From the cell containing the given text, extract its center point as (x, y) coordinate. 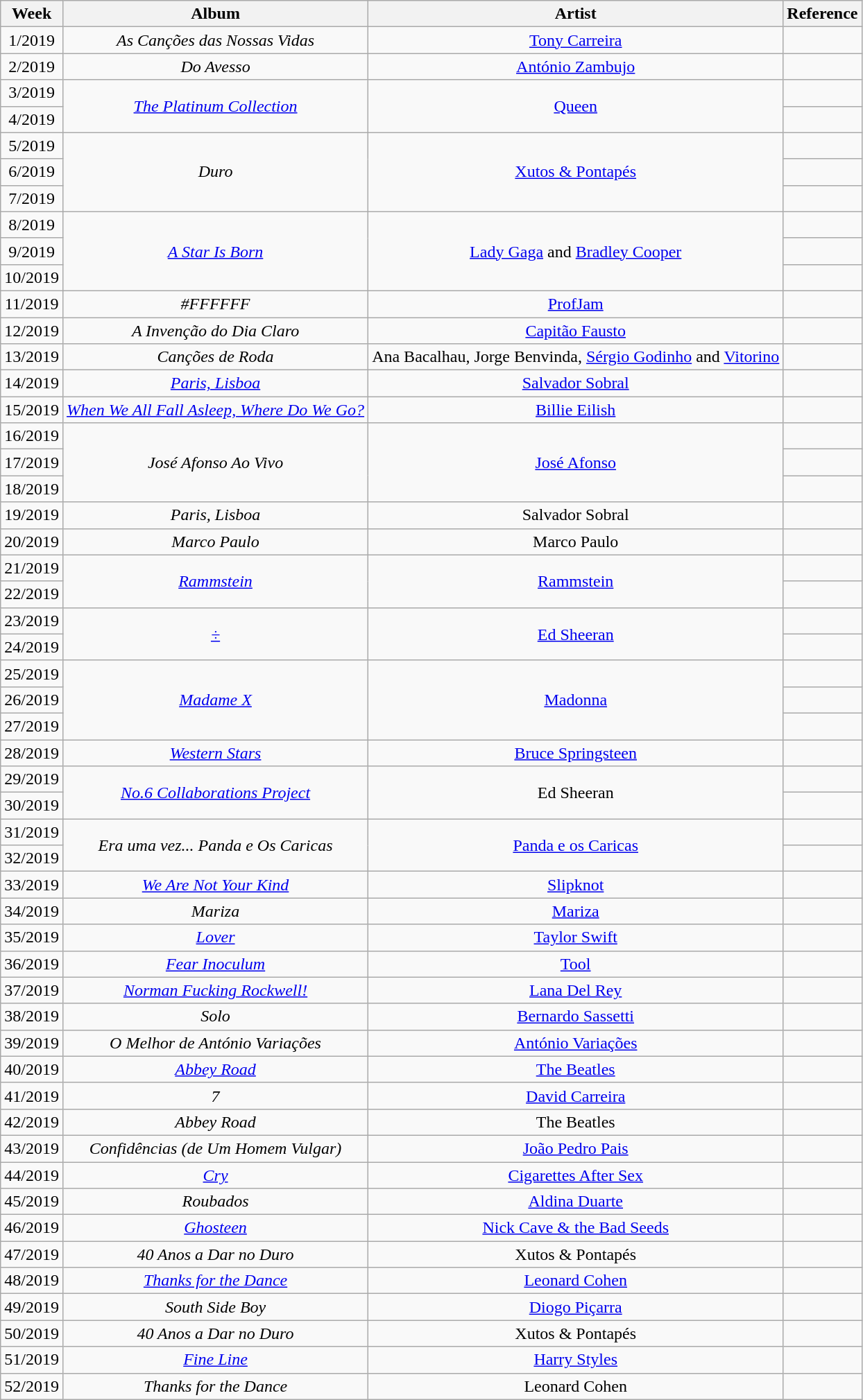
Fear Inoculum (215, 964)
Roubados (215, 1202)
Madame X (215, 700)
Diogo Piçarra (576, 1307)
4/2019 (32, 119)
David Carreira (576, 1096)
25/2019 (32, 673)
43/2019 (32, 1148)
José Afonso Ao Vivo (215, 463)
Lover (215, 937)
Ana Bacalhau, Jorge Benvinda, Sérgio Godinho and Vitorino (576, 357)
10/2019 (32, 277)
11/2019 (32, 304)
27/2019 (32, 726)
7/2019 (32, 198)
Cry (215, 1175)
38/2019 (32, 1017)
12/2019 (32, 331)
9/2019 (32, 251)
Billie Eilish (576, 410)
26/2019 (32, 700)
#FFFFFF (215, 304)
António Zambujo (576, 67)
7 (215, 1096)
We Are Not Your Kind (215, 885)
Week (32, 14)
42/2019 (32, 1122)
36/2019 (32, 964)
The Platinum Collection (215, 106)
Album (215, 14)
Lady Gaga and Bradley Cooper (576, 251)
Taylor Swift (576, 937)
23/2019 (32, 621)
28/2019 (32, 752)
A Invenção do Dia Claro (215, 331)
2/2019 (32, 67)
49/2019 (32, 1307)
Confidências (de Um Homem Vulgar) (215, 1148)
32/2019 (32, 858)
Madonna (576, 700)
30/2019 (32, 806)
3/2019 (32, 93)
45/2019 (32, 1202)
Tool (576, 964)
Capitão Fausto (576, 331)
O Melhor de António Variações (215, 1043)
João Pedro Pais (576, 1148)
Duro (215, 172)
5/2019 (32, 146)
÷ (215, 634)
When We All Fall Asleep, Where Do We Go? (215, 410)
31/2019 (32, 832)
41/2019 (32, 1096)
Bernardo Sassetti (576, 1017)
Harry Styles (576, 1360)
José Afonso (576, 463)
37/2019 (32, 990)
14/2019 (32, 383)
24/2019 (32, 647)
47/2019 (32, 1254)
22/2019 (32, 594)
17/2019 (32, 463)
44/2019 (32, 1175)
50/2019 (32, 1333)
35/2019 (32, 937)
13/2019 (32, 357)
48/2019 (32, 1281)
19/2019 (32, 515)
Artist (576, 14)
40/2019 (32, 1069)
Queen (576, 106)
Nick Cave & the Bad Seeds (576, 1228)
Ghosteen (215, 1228)
No.6 Collaborations Project (215, 793)
34/2019 (32, 911)
33/2019 (32, 885)
20/2019 (32, 542)
18/2019 (32, 489)
Slipknot (576, 885)
Fine Line (215, 1360)
16/2019 (32, 436)
Do Avesso (215, 67)
Solo (215, 1017)
51/2019 (32, 1360)
1/2019 (32, 40)
Cigarettes After Sex (576, 1175)
21/2019 (32, 568)
Era uma vez... Panda e Os Caricas (215, 845)
6/2019 (32, 172)
António Variações (576, 1043)
Lana Del Rey (576, 990)
Tony Carreira (576, 40)
8/2019 (32, 225)
Norman Fucking Rockwell! (215, 990)
15/2019 (32, 410)
Aldina Duarte (576, 1202)
29/2019 (32, 779)
39/2019 (32, 1043)
ProfJam (576, 304)
Western Stars (215, 752)
46/2019 (32, 1228)
Panda e os Caricas (576, 845)
Canções de Roda (215, 357)
A Star Is Born (215, 251)
Reference (823, 14)
Bruce Springsteen (576, 752)
As Canções das Nossas Vidas (215, 40)
South Side Boy (215, 1307)
52/2019 (32, 1386)
